Identify which cell holds the provided text, then report its (x, y) central coordinate. 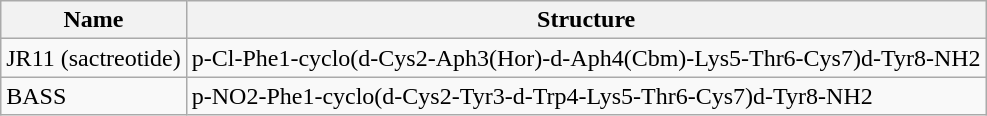
p-NO2-Phe1-cyclo(d-Cys2-Tyr3-d-Trp4-Lys5-Thr6-Cys7)d-Tyr8-NH2 (586, 96)
BASS (94, 96)
JR11 (sactreotide) (94, 58)
Structure (586, 20)
Name (94, 20)
p-Cl-Phe1-cyclo(d-Cys2-Aph3(Hor)-d-Aph4(Cbm)-Lys5-Thr6-Cys7)d-Tyr8-NH2 (586, 58)
